Output the (X, Y) coordinate of the center of the cell containing the given text.  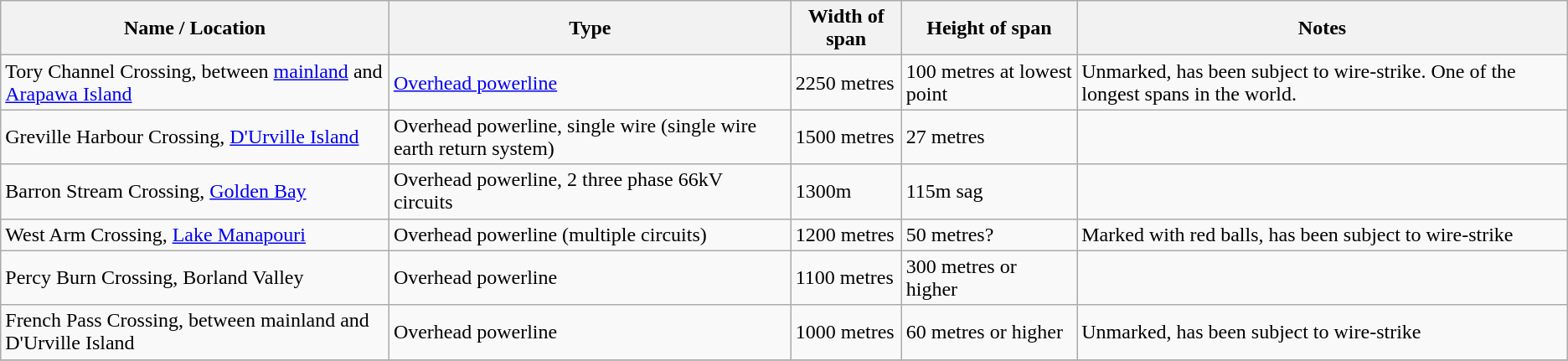
Overhead powerline, single wire (single wire earth return system) (590, 137)
Unmarked, has been subject to wire-strike (1323, 332)
Height of span (989, 28)
Type (590, 28)
Unmarked, has been subject to wire-strike. One of the longest spans in the world. (1323, 82)
1200 metres (846, 235)
Width of span (846, 28)
Percy Burn Crossing, Borland Valley (195, 278)
Barron Stream Crossing, Golden Bay (195, 191)
300 metres or higher (989, 278)
Tory Channel Crossing, between mainland and Arapawa Island (195, 82)
60 metres or higher (989, 332)
1100 metres (846, 278)
Greville Harbour Crossing, D'Urville Island (195, 137)
50 metres? (989, 235)
27 metres (989, 137)
115m sag (989, 191)
Notes (1323, 28)
Overhead powerline (multiple circuits) (590, 235)
West Arm Crossing, Lake Manapouri (195, 235)
1000 metres (846, 332)
100 metres at lowest point (989, 82)
Overhead powerline, 2 three phase 66kV circuits (590, 191)
1300m (846, 191)
Name / Location (195, 28)
2250 metres (846, 82)
1500 metres (846, 137)
French Pass Crossing, between mainland and D'Urville Island (195, 332)
Marked with red balls, has been subject to wire-strike (1323, 235)
